Identify which cell holds the provided text, then report its [x, y] central coordinate. 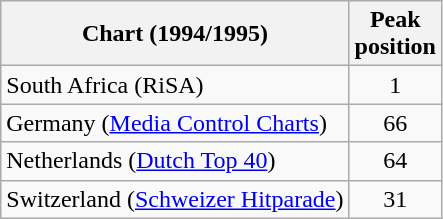
66 [395, 123]
Switzerland (Schweizer Hitparade) [175, 199]
Peakposition [395, 34]
Germany (Media Control Charts) [175, 123]
1 [395, 85]
South Africa (RiSA) [175, 85]
64 [395, 161]
Chart (1994/1995) [175, 34]
Netherlands (Dutch Top 40) [175, 161]
31 [395, 199]
